From the cell containing the given text, extract its center point as (X, Y) coordinate. 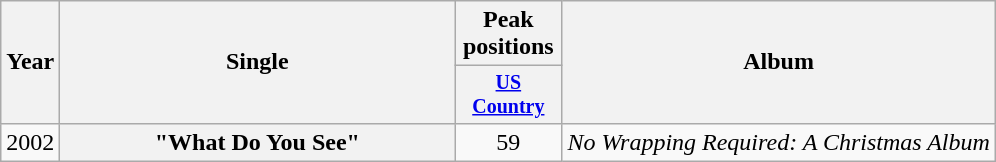
US Country (508, 94)
Year (30, 62)
Single (258, 62)
Peak positions (508, 34)
Album (779, 62)
2002 (30, 142)
59 (508, 142)
"What Do You See" (258, 142)
No Wrapping Required: A Christmas Album (779, 142)
